For the text-containing cell, return its midpoint in [X, Y] coordinate format. 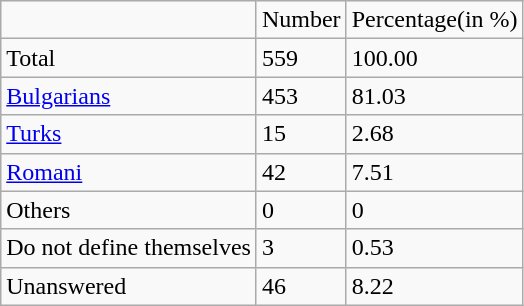
81.03 [434, 96]
Turks [129, 134]
42 [301, 172]
2.68 [434, 134]
8.22 [434, 286]
Others [129, 210]
Do not define themselves [129, 248]
Romani [129, 172]
46 [301, 286]
100.00 [434, 58]
15 [301, 134]
3 [301, 248]
Number [301, 20]
Percentage(in %) [434, 20]
Bulgarians [129, 96]
559 [301, 58]
Unanswered [129, 286]
0.53 [434, 248]
7.51 [434, 172]
453 [301, 96]
Total [129, 58]
